Detect which cell encompasses the target text, then output its (X, Y) center coordinate. 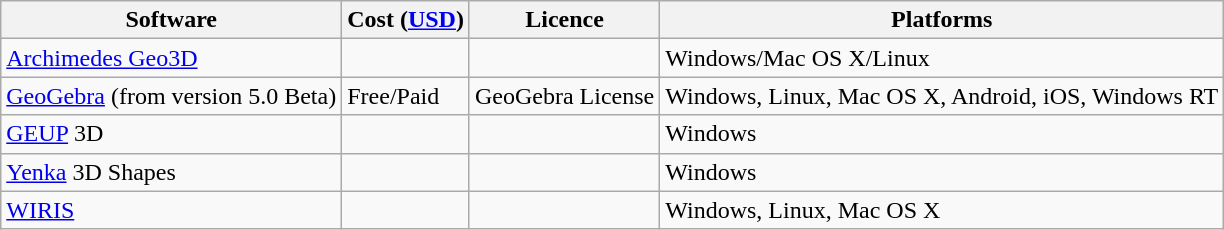
Software (172, 20)
Windows, Linux, Mac OS X, Android, iOS, Windows RT (942, 96)
Windows/Mac OS X/Linux (942, 58)
WIRIS (172, 210)
GeoGebra License (564, 96)
Cost (USD) (406, 20)
Licence (564, 20)
Yenka 3D Shapes (172, 172)
Archimedes Geo3D (172, 58)
GeoGebra (from version 5.0 Beta) (172, 96)
Free/Paid (406, 96)
Windows, Linux, Mac OS X (942, 210)
Platforms (942, 20)
GEUP 3D (172, 134)
